Locate the cell with the specified text and output its (X, Y) center coordinate. 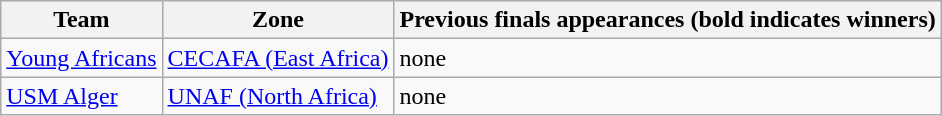
UNAF (North Africa) (278, 96)
Team (82, 20)
Zone (278, 20)
CECAFA (East Africa) (278, 58)
USM Alger (82, 96)
Young Africans (82, 58)
Previous finals appearances (bold indicates winners) (668, 20)
